Return (X, Y) of the center of cell containing provided text 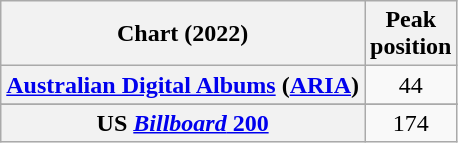
174 (411, 123)
Chart (2022) (183, 34)
Australian Digital Albums (ARIA) (183, 85)
44 (411, 85)
US Billboard 200 (183, 123)
Peakposition (411, 34)
